Pinpoint the cell where the given text exists, returning its (x, y) midpoint coordinate. 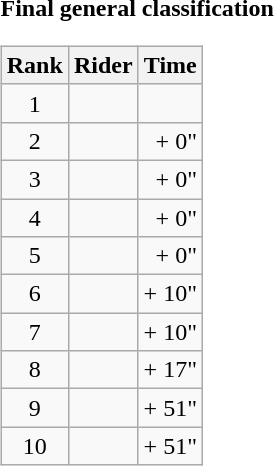
5 (34, 256)
10 (34, 446)
2 (34, 141)
9 (34, 408)
6 (34, 294)
4 (34, 217)
7 (34, 332)
Rank (34, 65)
+ 17" (170, 370)
3 (34, 179)
Time (170, 65)
1 (34, 103)
Rider (103, 65)
8 (34, 370)
